From the cell containing the given text, extract its center point as (X, Y) coordinate. 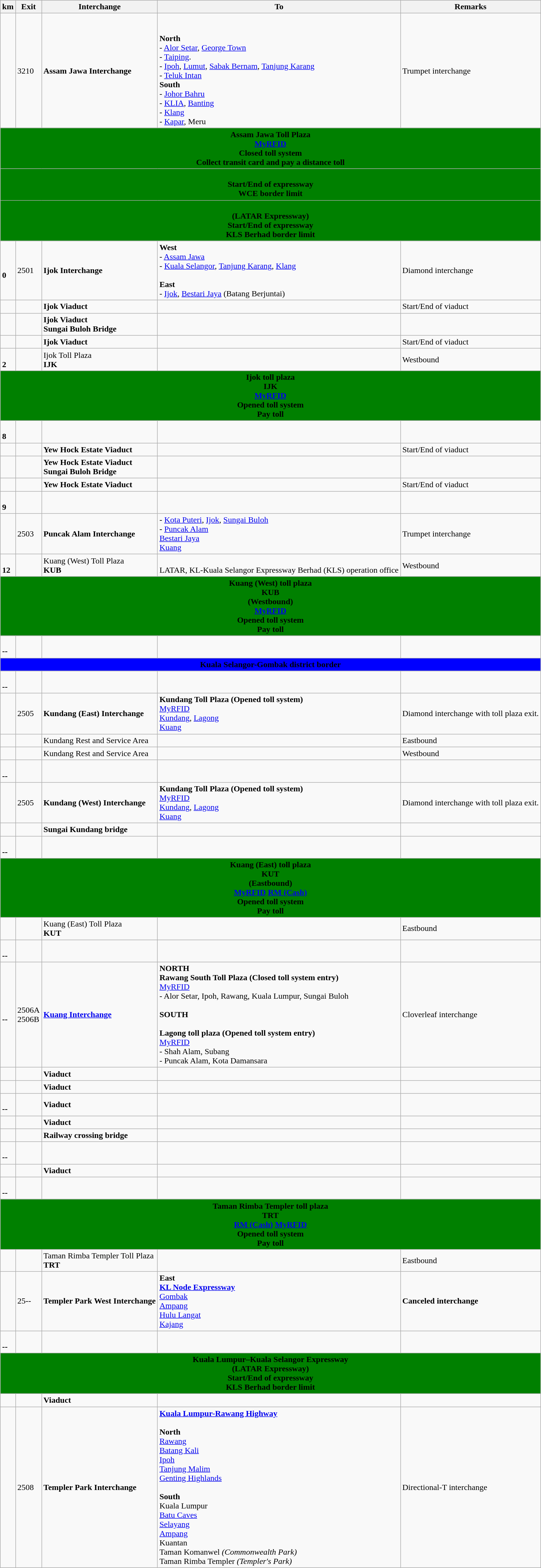
Railway crossing bridge (100, 1135)
LATAR, KL-Kuala Selangor Expressway Berhad (KLS) operation office (279, 565)
Kuang (East) Toll PlazaKUT (100, 929)
0 (8, 270)
Start/End of expresswayWCE border limit (270, 184)
8 (8, 432)
Kundang (East) Interchange (100, 714)
Kuang Interchange (100, 1015)
Directional-T interchange (471, 1487)
2503 (28, 534)
Exit (28, 7)
Kuala Selangor-Gombak district border (270, 664)
Assam Jawa Interchange (100, 70)
(LATAR Expressway)Start/End of expresswayKLS Berhad border limit (270, 220)
2506A2506B (28, 1015)
Ijok Interchange (100, 270)
Assam Jawa Toll Plaza MyRFID Closed toll systemCollect transit card and pay a distance toll (270, 148)
2 (8, 359)
Yew Hock Estate ViaductSungai Buloh Bridge (100, 467)
Kuang (East) toll plazaKUT(Eastbound)MyRFID RM (Cash)Opened toll systemPay toll (270, 888)
West - Assam Jawa - Kuala Selangor, Tanjung Karang, Klang East - Ijok, Bestari Jaya (Batang Berjuntai) (279, 270)
2501 (28, 270)
Ijok ViaductSungai Buloh Bridge (100, 324)
Diamond interchange (471, 270)
Canceled interchange (471, 1301)
- Kota Puteri, Ijok, Sungai Buloh - Puncak Alam Bestari Jaya Kuang (279, 534)
Remarks (471, 7)
km (8, 7)
9 (8, 502)
25-- (28, 1301)
Templer Park Interchange (100, 1487)
Interchange (100, 7)
East KL Node ExpresswayGombakAmpangHulu LangatKajang (279, 1301)
2508 (28, 1487)
Kuang (West) toll plazaKUB(Westbound) MyRFIDOpened toll systemPay toll (270, 606)
3210 (28, 70)
Kuang (West) Toll PlazaKUB (100, 565)
Sungai Kundang bridge (100, 829)
Cloverleaf interchange (471, 1015)
Puncak Alam Interchange (100, 534)
Ijok Toll PlazaIJK (100, 359)
Kundang (West) Interchange (100, 803)
Ijok toll plazaIJK MyRFID Opened toll systemPay toll (270, 396)
12 (8, 565)
Taman Rimba Templer toll plazaTRTRM (Cash) MyRFID Opened toll systemPay toll (270, 1224)
To (279, 7)
Kuala Lumpur–Kuala Selangor Expressway(LATAR Expressway)Start/End of expresswayKLS Berhad border limit (270, 1373)
Templer Park West Interchange (100, 1301)
Taman Rimba Templer Toll PlazaTRT (100, 1260)
